For the text-containing cell, return its midpoint in (X, Y) coordinate format. 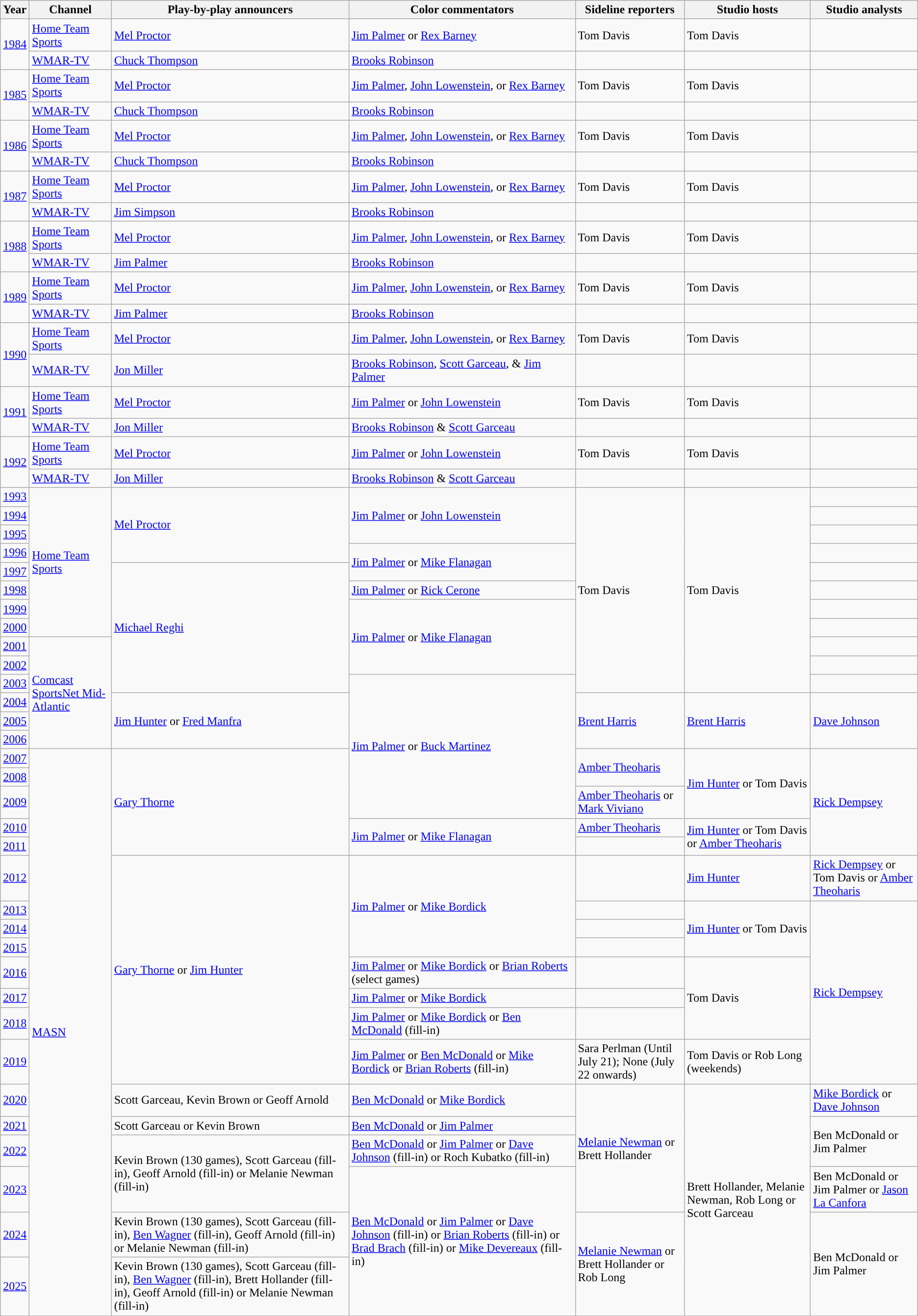
2021 (15, 1126)
MASN (71, 1032)
Kevin Brown (130 games), Scott Garceau (fill-in), Ben Wagner (fill-in), Geoff Arnold (fill-in) or Melanie Newman (fill-in) (230, 1235)
Studio analysts (864, 10)
Jim Palmer or Rick Cerone (462, 590)
2014 (15, 929)
2012 (15, 878)
1995 (15, 534)
2015 (15, 947)
Studio hosts (747, 10)
2006 (15, 740)
Gary Thorne or Jim Hunter (230, 970)
1986 (15, 145)
1990 (15, 355)
1997 (15, 571)
2022 (15, 1151)
Jim Hunter or Fred Manfra (230, 721)
2025 (15, 1286)
Scott Garceau, Kevin Brown or Geoff Arnold (230, 1101)
2003 (15, 684)
1991 (15, 412)
2024 (15, 1235)
1992 (15, 462)
Comcast SportsNet Mid-Atlantic (71, 693)
1993 (15, 497)
Kevin Brown (130 games), Scott Garceau (fill-in), Ben Wagner (fill-in), Brett Hollander (fill-in), Geoff Arnold (fill-in) or Melanie Newman (fill-in) (230, 1286)
2004 (15, 702)
2002 (15, 665)
1996 (15, 553)
Brooks Robinson, Scott Garceau, & Jim Palmer (462, 371)
1988 (15, 246)
Rick Dempsey or Tom Davis or Amber Theoharis (864, 878)
2013 (15, 910)
Play-by-play announcers (230, 10)
2010 (15, 827)
1999 (15, 609)
2005 (15, 721)
Jim Palmer or Rex Barney (462, 35)
Ben McDonald or Jim Palmer or Dave Johnson (fill-in) or Brian Roberts (fill-in) or Brad Brach (fill-in) or Mike Devereaux (fill-in) (462, 1241)
Amber Theoharis or Mark Viviano (630, 802)
Jim Palmer or Mike Bordick or Brian Roberts (select games) (462, 972)
Jim Palmer or Ben McDonald or Mike Bordick or Brian Roberts (fill-in) (462, 1062)
Jim Hunter (747, 878)
Scott Garceau or Kevin Brown (230, 1126)
Jim Palmer or Buck Martinez (462, 747)
Melanie Newman or Brett Hollander or Rob Long (630, 1264)
Color commentators (462, 10)
Michael Reghi (230, 627)
2001 (15, 646)
Ben McDonald or Mike Bordick (462, 1101)
Gary Thorne (230, 802)
Jim Simpson (230, 212)
2020 (15, 1101)
1994 (15, 516)
1985 (15, 95)
Mike Bordick or Dave Johnson (864, 1101)
Brett Hollander, Melanie Newman, Rob Long or Scott Garceau (747, 1200)
2000 (15, 627)
Sideline reporters (630, 10)
1989 (15, 297)
2023 (15, 1189)
1987 (15, 196)
Kevin Brown (130 games), Scott Garceau (fill-in), Geoff Arnold (fill-in) or Melanie Newman (fill-in) (230, 1173)
Channel (71, 10)
2019 (15, 1062)
1984 (15, 44)
Jim Hunter or Tom Davis or Amber Theoharis (747, 837)
Melanie Newman or Brett Hollander (630, 1148)
2017 (15, 998)
2007 (15, 758)
2008 (15, 777)
2016 (15, 972)
Dave Johnson (864, 721)
Tom Davis or Rob Long (weekends) (747, 1062)
Sara Perlman (Until July 21); None (July 22 onwards) (630, 1062)
Year (15, 10)
2018 (15, 1023)
Jim Palmer or Mike Bordick or Ben McDonald (fill-in) (462, 1023)
2011 (15, 846)
Ben McDonald or Jim Palmer or Dave Johnson (fill-in) or Roch Kubatko (fill-in) (462, 1151)
1998 (15, 590)
2009 (15, 802)
Ben McDonald or Jim Palmer or Jason La Canfora (864, 1189)
